From the cell containing the given text, extract its center point as [x, y] coordinate. 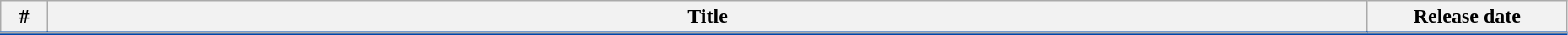
# [24, 17]
Release date [1467, 17]
Title [708, 17]
